Search for the cell housing the specified text and yield its [x, y] center coordinate. 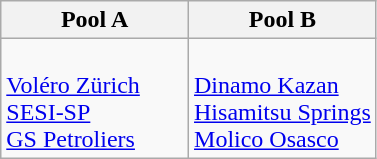
Pool B [283, 20]
Pool A [95, 20]
Voléro Zürich SESI-SP GS Petroliers [95, 98]
Dinamo Kazan Hisamitsu Springs Molico Osasco [283, 98]
